Locate the cell with the specified text and output its (x, y) center coordinate. 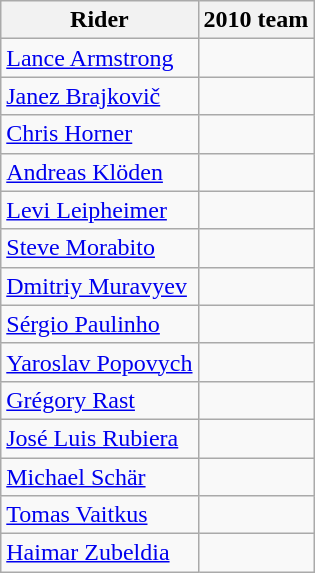
Yaroslav Popovych (100, 362)
Steve Morabito (100, 248)
Lance Armstrong (100, 58)
2010 team (256, 20)
Sérgio Paulinho (100, 324)
José Luis Rubiera (100, 438)
Dmitriy Muravyev (100, 286)
Andreas Klöden (100, 172)
Grégory Rast (100, 400)
Janez Brajkovič (100, 96)
Levi Leipheimer (100, 210)
Tomas Vaitkus (100, 515)
Chris Horner (100, 134)
Haimar Zubeldia (100, 553)
Michael Schär (100, 477)
Rider (100, 20)
